Locate the cell with the specified text and output its [X, Y] center coordinate. 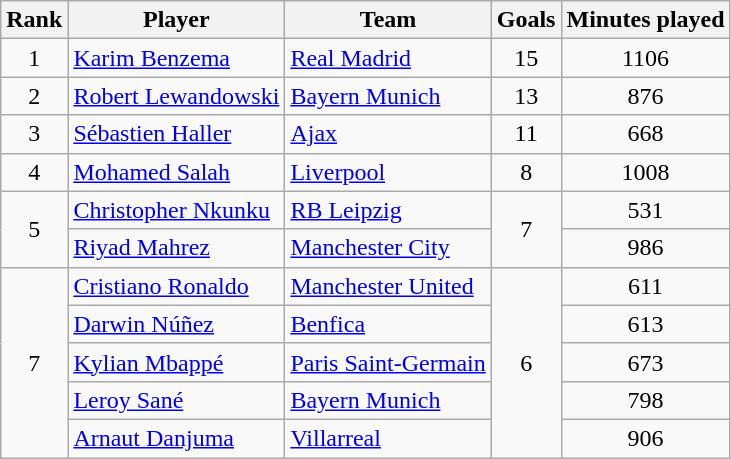
Riyad Mahrez [176, 248]
Cristiano Ronaldo [176, 286]
Paris Saint-Germain [388, 362]
Benfica [388, 324]
531 [646, 210]
986 [646, 248]
15 [526, 58]
Player [176, 20]
Manchester United [388, 286]
Leroy Sané [176, 400]
906 [646, 438]
668 [646, 134]
Team [388, 20]
611 [646, 286]
1 [34, 58]
673 [646, 362]
Liverpool [388, 172]
Karim Benzema [176, 58]
Kylian Mbappé [176, 362]
6 [526, 362]
Sébastien Haller [176, 134]
4 [34, 172]
5 [34, 229]
Robert Lewandowski [176, 96]
Minutes played [646, 20]
Rank [34, 20]
876 [646, 96]
Arnaut Danjuma [176, 438]
1106 [646, 58]
613 [646, 324]
Christopher Nkunku [176, 210]
8 [526, 172]
Ajax [388, 134]
11 [526, 134]
Manchester City [388, 248]
3 [34, 134]
Goals [526, 20]
RB Leipzig [388, 210]
Real Madrid [388, 58]
Darwin Núñez [176, 324]
Villarreal [388, 438]
13 [526, 96]
2 [34, 96]
1008 [646, 172]
Mohamed Salah [176, 172]
798 [646, 400]
